Determine the [X, Y] coordinate at the center of the cell enclosing the given text.  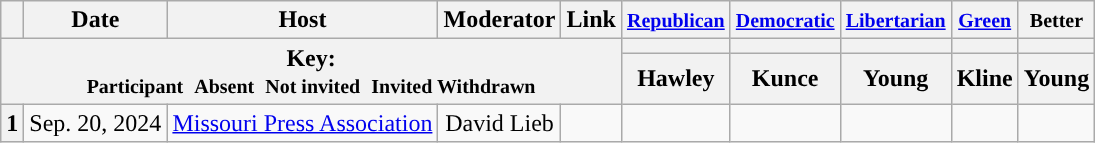
Moderator [500, 20]
Hawley [676, 78]
Host [302, 20]
Link [591, 20]
Better [1056, 20]
Kunce [785, 78]
Missouri Press Association [302, 123]
1 [12, 123]
Kline [984, 78]
Sep. 20, 2024 [96, 123]
Date [96, 20]
Democratic [785, 20]
Libertarian [896, 20]
Key: Participant Absent Not invited Invited Withdrawn [312, 72]
David Lieb [500, 123]
Green [984, 20]
Republican [676, 20]
